Find where the given text appears and provide that cell's center as [X, Y] coordinate. 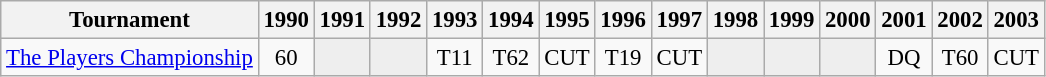
T60 [960, 58]
2001 [904, 20]
1999 [792, 20]
T11 [455, 58]
The Players Championship [130, 58]
T62 [511, 58]
1997 [679, 20]
1993 [455, 20]
2003 [1016, 20]
1996 [623, 20]
1990 [286, 20]
1994 [511, 20]
60 [286, 58]
1991 [342, 20]
1995 [567, 20]
1992 [398, 20]
Tournament [130, 20]
1998 [735, 20]
T19 [623, 58]
2000 [848, 20]
2002 [960, 20]
DQ [904, 58]
